Capture the cell that displays the provided text and extract its (x, y) central coordinate. 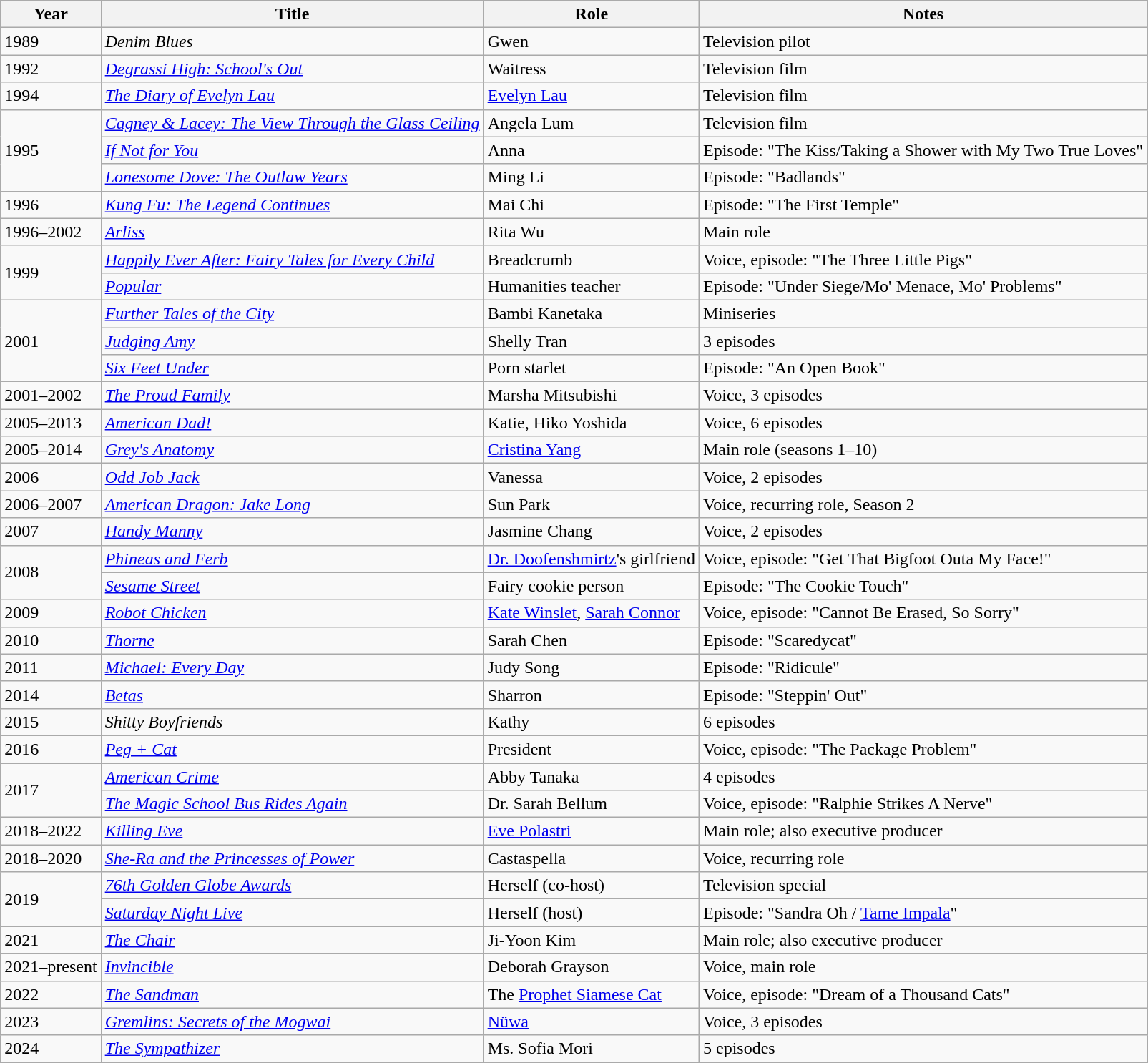
Episode: "Ridicule" (923, 667)
Voice, main role (923, 967)
Voice, recurring role (923, 858)
Title (292, 14)
2006 (51, 477)
Michael: Every Day (292, 667)
If Not for You (292, 150)
Episode: "Sandra Oh / Tame Impala" (923, 913)
1996–2002 (51, 232)
Robot Chicken (292, 613)
Anna (591, 150)
The Magic School Bus Rides Again (292, 804)
1989 (51, 41)
Television special (923, 886)
Voice, episode: "Dream of a Thousand Cats" (923, 994)
Marsha Mitsubishi (591, 396)
Vanessa (591, 477)
Voice, recurring role, Season 2 (923, 504)
Breadcrumb (591, 259)
The Proud Family (292, 396)
Episode: "The Kiss/Taking a Shower with My Two True Loves" (923, 150)
Sarah Chen (591, 640)
Degrassi High: School's Out (292, 69)
Notes (923, 14)
2010 (51, 640)
Abby Tanaka (591, 776)
Kung Fu: The Legend Continues (292, 205)
Jasmine Chang (591, 531)
Sharron (591, 695)
The Diary of Evelyn Lau (292, 96)
Invincible (292, 967)
2001 (51, 341)
2015 (51, 722)
President (591, 749)
Dr. Sarah Bellum (591, 804)
Peg + Cat (292, 749)
Episode: "Badlands" (923, 177)
Episode: "The Cookie Touch" (923, 586)
Shelly Tran (591, 341)
Evelyn Lau (591, 96)
The Sandman (292, 994)
Cristina Yang (591, 450)
2021 (51, 940)
4 episodes (923, 776)
2018–2022 (51, 831)
Phineas and Ferb (292, 559)
2018–2020 (51, 858)
Popular (292, 286)
She-Ra and the Princesses of Power (292, 858)
Cagney & Lacey: The View Through the Glass Ceiling (292, 123)
Kate Winslet, Sarah Connor (591, 613)
Rita Wu (591, 232)
1996 (51, 205)
Episode: "Under Siege/Mo' Menace, Mo' Problems" (923, 286)
Miniseries (923, 313)
1995 (51, 150)
The Prophet Siamese Cat (591, 994)
1999 (51, 273)
Killing Eve (292, 831)
3 episodes (923, 341)
2005–2014 (51, 450)
2014 (51, 695)
Humanities teacher (591, 286)
Mai Chi (591, 205)
Herself (co-host) (591, 886)
Castaspella (591, 858)
Main role (seasons 1–10) (923, 450)
Main role (923, 232)
Waitress (591, 69)
Judging Amy (292, 341)
1994 (51, 96)
2023 (51, 1022)
Kathy (591, 722)
2006–2007 (51, 504)
Angela Lum (591, 123)
Bambi Kanetaka (591, 313)
Voice, episode: "Cannot Be Erased, So Sorry" (923, 613)
2022 (51, 994)
Ms. Sofia Mori (591, 1049)
Year (51, 14)
Six Feet Under (292, 368)
Handy Manny (292, 531)
Porn starlet (591, 368)
Voice, episode: "The Three Little Pigs" (923, 259)
Voice, episode: "The Package Problem" (923, 749)
The Chair (292, 940)
2009 (51, 613)
Herself (host) (591, 913)
2008 (51, 572)
2007 (51, 531)
Odd Job Jack (292, 477)
Eve Polastri (591, 831)
The Sympathizer (292, 1049)
Nüwa (591, 1022)
2005–2013 (51, 423)
2019 (51, 899)
6 episodes (923, 722)
2001–2002 (51, 396)
76th Golden Globe Awards (292, 886)
Voice, episode: "Ralphie Strikes A Nerve" (923, 804)
American Crime (292, 776)
Denim Blues (292, 41)
Ming Li (591, 177)
Thorne (292, 640)
2011 (51, 667)
Television pilot (923, 41)
Gremlins: Secrets of the Mogwai (292, 1022)
Deborah Grayson (591, 967)
Dr. Doofenshmirtz's girlfriend (591, 559)
Episode: "Steppin' Out" (923, 695)
Arliss (292, 232)
Voice, episode: "Get That Bigfoot Outa My Face!" (923, 559)
Role (591, 14)
Katie, Hiko Yoshida (591, 423)
Sun Park (591, 504)
Gwen (591, 41)
Judy Song (591, 667)
1992 (51, 69)
Fairy cookie person (591, 586)
2021–present (51, 967)
Voice, 6 episodes (923, 423)
2017 (51, 790)
2016 (51, 749)
Lonesome Dove: The Outlaw Years (292, 177)
Happily Ever After: Fairy Tales for Every Child (292, 259)
Saturday Night Live (292, 913)
Sesame Street (292, 586)
2024 (51, 1049)
American Dragon: Jake Long (292, 504)
Ji-Yoon Kim (591, 940)
Episode: "An Open Book" (923, 368)
Grey's Anatomy (292, 450)
Episode: "The First Temple" (923, 205)
Shitty Boyfriends (292, 722)
Betas (292, 695)
5 episodes (923, 1049)
American Dad! (292, 423)
Further Tales of the City (292, 313)
Episode: "Scaredycat" (923, 640)
